Pinpoint the cell where the given text exists, returning its [x, y] midpoint coordinate. 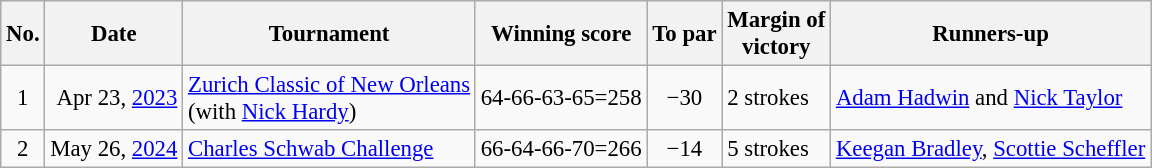
Apr 23, 2023 [114, 98]
Adam Hadwin and Nick Taylor [991, 98]
Margin ofvictory [776, 34]
66-64-66-70=266 [561, 149]
Zurich Classic of New Orleans(with Nick Hardy) [330, 98]
Tournament [330, 34]
Keegan Bradley, Scottie Scheffler [991, 149]
Runners-up [991, 34]
May 26, 2024 [114, 149]
To par [684, 34]
2 [23, 149]
Charles Schwab Challenge [330, 149]
No. [23, 34]
1 [23, 98]
64-66-63-65=258 [561, 98]
−30 [684, 98]
5 strokes [776, 149]
2 strokes [776, 98]
Winning score [561, 34]
−14 [684, 149]
Date [114, 34]
